Find where the given text appears and provide that cell's center as [x, y] coordinate. 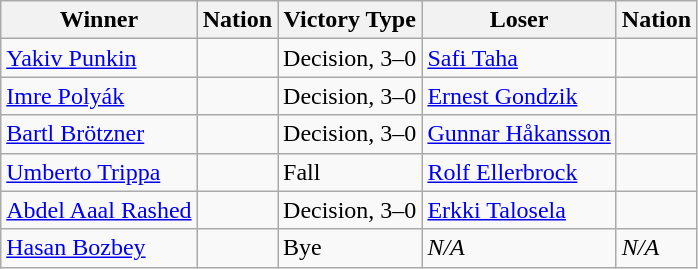
Bye [350, 248]
Imre Polyák [99, 96]
Yakiv Punkin [99, 58]
Ernest Gondzik [519, 96]
Bartl Brötzner [99, 134]
Abdel Aaal Rashed [99, 210]
Hasan Bozbey [99, 248]
Safi Taha [519, 58]
Fall [350, 172]
Erkki Talosela [519, 210]
Umberto Trippa [99, 172]
Winner [99, 20]
Rolf Ellerbrock [519, 172]
Victory Type [350, 20]
Loser [519, 20]
Gunnar Håkansson [519, 134]
